Provide the [x, y] coordinate of the cell's center where the given text is located.  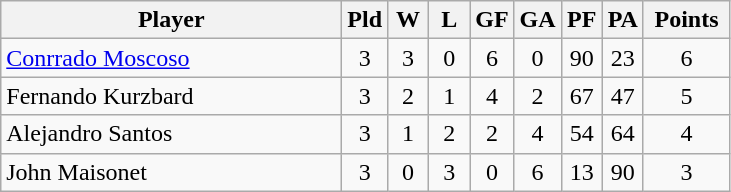
GF [492, 20]
W [408, 20]
13 [582, 172]
John Maisonet [172, 172]
Pld [365, 20]
5 [686, 96]
54 [582, 134]
Alejandro Santos [172, 134]
Points [686, 20]
Conrrado Moscoso [172, 58]
PA [622, 20]
PF [582, 20]
64 [622, 134]
67 [582, 96]
23 [622, 58]
GA [538, 20]
L [450, 20]
Player [172, 20]
47 [622, 96]
Fernando Kurzbard [172, 96]
